Return the (X, Y) coordinate for the center point of the cell that contains the specified text.  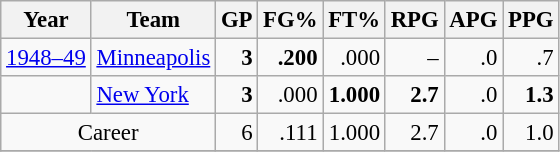
.111 (290, 133)
6 (237, 133)
RPG (414, 20)
Team (153, 20)
APG (474, 20)
New York (153, 95)
– (414, 58)
FG% (290, 20)
GP (237, 20)
Year (46, 20)
.7 (531, 58)
1.0 (531, 133)
Career (108, 133)
FT% (354, 20)
PPG (531, 20)
Minneapolis (153, 58)
1.3 (531, 95)
1948–49 (46, 58)
.200 (290, 58)
